Return (X, Y) of the center of cell containing provided text 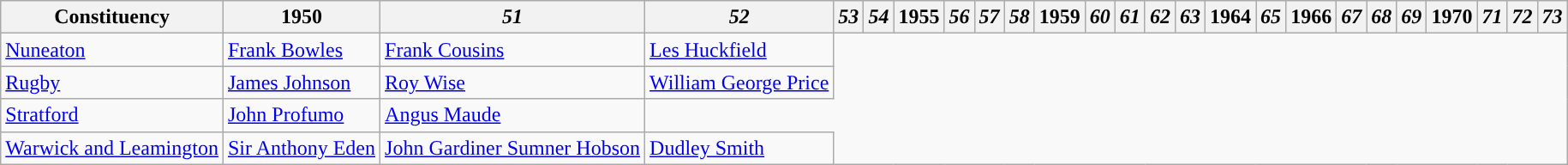
58 (1020, 17)
1970 (1451, 17)
53 (848, 17)
William George Price (739, 82)
Angus Maude (512, 115)
60 (1100, 17)
Constituency (112, 17)
1959 (1059, 17)
61 (1129, 17)
1966 (1311, 17)
1964 (1230, 17)
73 (1553, 17)
Nuneaton (112, 50)
Warwick and Leamington (112, 148)
1950 (302, 17)
Rugby (112, 82)
Stratford (112, 115)
James Johnson (302, 82)
63 (1189, 17)
Frank Bowles (302, 50)
68 (1381, 17)
John Profumo (302, 115)
69 (1412, 17)
Sir Anthony Eden (302, 148)
71 (1493, 17)
Roy Wise (512, 82)
Dudley Smith (739, 148)
52 (739, 17)
Les Huckfield (739, 50)
72 (1522, 17)
Frank Cousins (512, 50)
65 (1272, 17)
67 (1352, 17)
1955 (919, 17)
John Gardiner Sumner Hobson (512, 148)
56 (960, 17)
51 (512, 17)
57 (989, 17)
62 (1160, 17)
54 (879, 17)
